Detect which cell encompasses the target text, then output its (x, y) center coordinate. 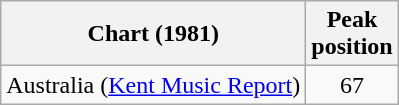
67 (352, 85)
Chart (1981) (154, 34)
Australia (Kent Music Report) (154, 85)
Peakposition (352, 34)
